For the text-containing cell, return its midpoint in (x, y) coordinate format. 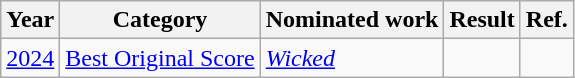
Year (30, 20)
Result (482, 20)
2024 (30, 58)
Category (160, 20)
Nominated work (352, 20)
Ref. (546, 20)
Best Original Score (160, 58)
Wicked (352, 58)
